Search for the cell housing the specified text and yield its (X, Y) center coordinate. 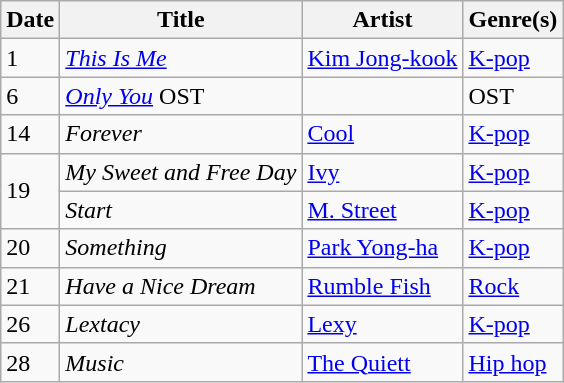
6 (30, 96)
Park Yong-ha (382, 248)
My Sweet and Free Day (181, 172)
Have a Nice Dream (181, 286)
Rock (513, 286)
28 (30, 362)
Title (181, 20)
21 (30, 286)
20 (30, 248)
19 (30, 191)
Cool (382, 134)
The Quiett (382, 362)
Start (181, 210)
Rumble Fish (382, 286)
14 (30, 134)
Lexy (382, 324)
26 (30, 324)
Something (181, 248)
M. Street (382, 210)
Kim Jong-kook (382, 58)
1 (30, 58)
Date (30, 20)
OST (513, 96)
Forever (181, 134)
Music (181, 362)
This Is Me (181, 58)
Hip hop (513, 362)
Artist (382, 20)
Ivy (382, 172)
Only You OST (181, 96)
Genre(s) (513, 20)
Lextacy (181, 324)
